Detect which cell encompasses the target text, then output its (x, y) center coordinate. 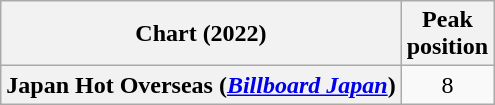
Chart (2022) (201, 34)
Peakposition (447, 34)
Japan Hot Overseas (Billboard Japan) (201, 85)
8 (447, 85)
